Pinpoint the cell where the given text exists, returning its (x, y) midpoint coordinate. 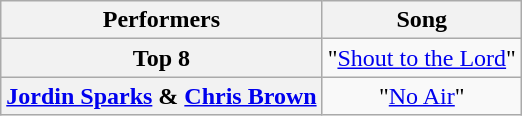
Top 8 (162, 58)
Jordin Sparks & Chris Brown (162, 96)
"Shout to the Lord" (422, 58)
Song (422, 20)
Performers (162, 20)
"No Air" (422, 96)
